Locate the cell with the specified text and output its [X, Y] center coordinate. 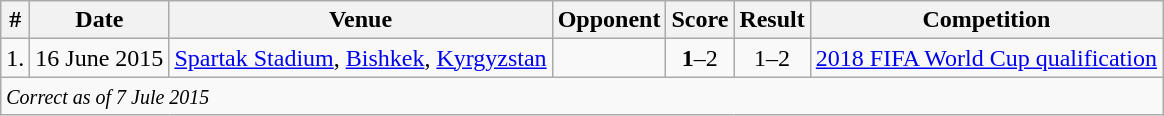
Competition [986, 20]
Opponent [609, 20]
1. [16, 58]
2018 FIFA World Cup qualification [986, 58]
Venue [360, 20]
16 June 2015 [100, 58]
Result [772, 20]
Score [700, 20]
Date [100, 20]
Spartak Stadium, Bishkek, Kyrgyzstan [360, 58]
Correct as of 7 Jule 2015 [582, 96]
# [16, 20]
